Detect which cell encompasses the target text, then output its (X, Y) center coordinate. 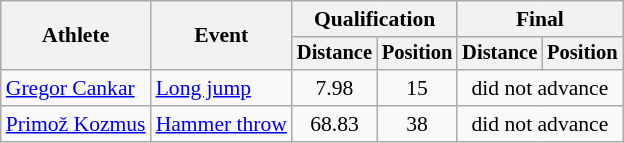
Event (222, 36)
7.98 (334, 88)
Long jump (222, 88)
Primož Kozmus (76, 124)
Athlete (76, 36)
Hammer throw (222, 124)
38 (417, 124)
Qualification (374, 19)
15 (417, 88)
Gregor Cankar (76, 88)
Final (540, 19)
68.83 (334, 124)
